Locate the cell with the specified text and output its (x, y) center coordinate. 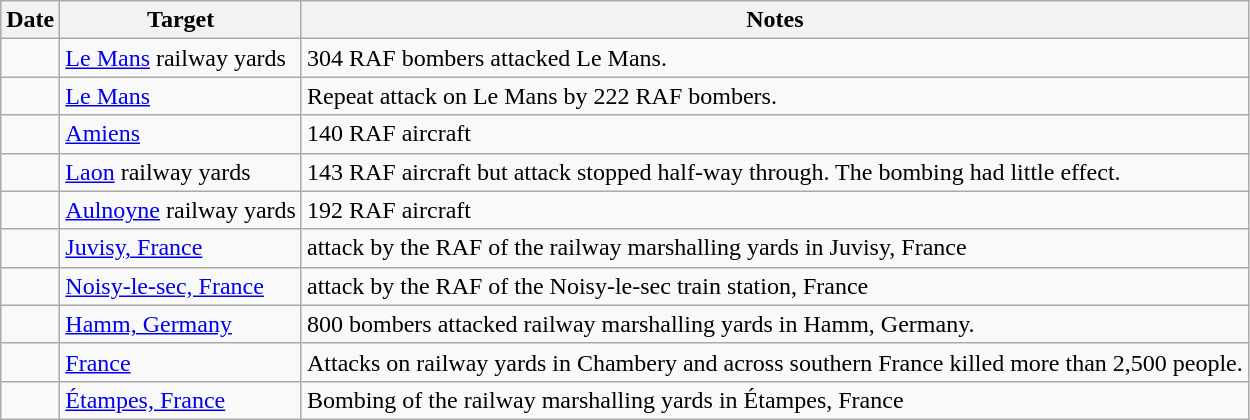
Hamm, Germany (181, 324)
Aulnoyne railway yards (181, 210)
Notes (774, 20)
attack by the RAF of the railway marshalling yards in Juvisy, France (774, 248)
192 RAF aircraft (774, 210)
Noisy-le-sec, France (181, 286)
Amiens (181, 134)
140 RAF aircraft (774, 134)
France (181, 362)
Target (181, 20)
Juvisy, France (181, 248)
Le Mans railway yards (181, 58)
Le Mans (181, 96)
304 RAF bombers attacked Le Mans. (774, 58)
143 RAF aircraft but attack stopped half-way through. The bombing had little effect. (774, 172)
Attacks on railway yards in Chambery and across southern France killed more than 2,500 people. (774, 362)
attack by the RAF of the Noisy-le-sec train station, France (774, 286)
Repeat attack on Le Mans by 222 RAF bombers. (774, 96)
Laon railway yards (181, 172)
800 bombers attacked railway marshalling yards in Hamm, Germany. (774, 324)
Date (30, 20)
Étampes, France (181, 400)
Bombing of the railway marshalling yards in Étampes, France (774, 400)
